For the text-containing cell, return its midpoint in (X, Y) coordinate format. 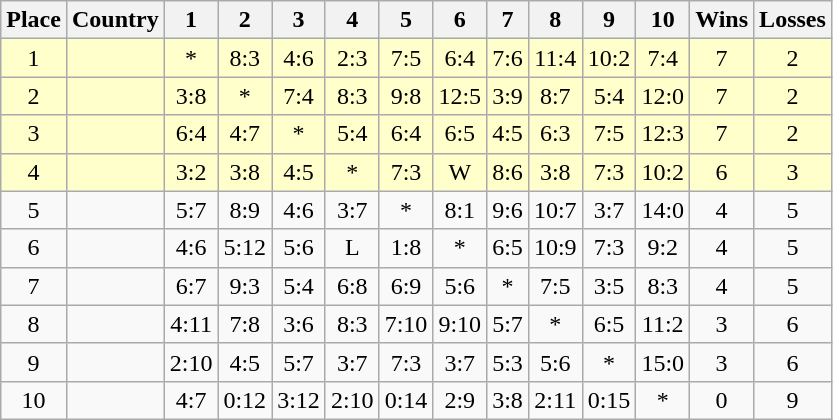
12:0 (663, 96)
6:9 (406, 286)
3:12 (299, 400)
Country (115, 20)
0 (722, 400)
Place (34, 20)
L (352, 248)
10:7 (555, 210)
0:14 (406, 400)
11:4 (555, 58)
10:9 (555, 248)
5:3 (508, 362)
1:8 (406, 248)
3:5 (609, 286)
8:9 (245, 210)
8:6 (508, 172)
12:3 (663, 134)
6:7 (191, 286)
5:12 (245, 248)
Losses (793, 20)
7:10 (406, 324)
Wins (722, 20)
3:9 (508, 96)
9:10 (460, 324)
8:7 (555, 96)
6:3 (555, 134)
4:11 (191, 324)
9:8 (406, 96)
7:6 (508, 58)
2:11 (555, 400)
15:0 (663, 362)
3:6 (299, 324)
0:15 (609, 400)
9:6 (508, 210)
9:2 (663, 248)
8:1 (460, 210)
0:12 (245, 400)
11:2 (663, 324)
6:8 (352, 286)
7:8 (245, 324)
14:0 (663, 210)
2:9 (460, 400)
2:3 (352, 58)
3:2 (191, 172)
9:3 (245, 286)
W (460, 172)
12:5 (460, 96)
